Search for the cell housing the specified text and yield its (x, y) center coordinate. 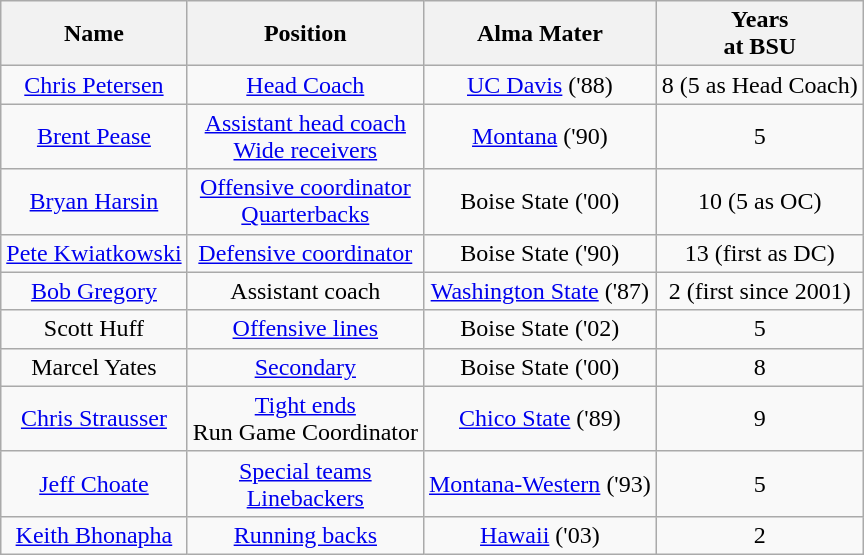
Secondary (305, 367)
Pete Kwiatkowski (94, 253)
Chico State ('89) (540, 418)
Boise State ('02) (540, 329)
Running backs (305, 535)
Head Coach (305, 85)
Name (94, 34)
Defensive coordinator (305, 253)
Hawaii ('03) (540, 535)
13 (first as DC) (760, 253)
Jeff Choate (94, 484)
Offensive lines (305, 329)
Marcel Yates (94, 367)
Offensive coordinatorQuarterbacks (305, 202)
Assistant coach (305, 291)
Yearsat BSU (760, 34)
Scott Huff (94, 329)
10 (5 as OC) (760, 202)
Alma Mater (540, 34)
Boise State ('90) (540, 253)
Brent Pease (94, 136)
Bryan Harsin (94, 202)
Position (305, 34)
Tight ends Run Game Coordinator (305, 418)
8 (760, 367)
Assistant head coachWide receivers (305, 136)
8 (5 as Head Coach) (760, 85)
Chris Petersen (94, 85)
Keith Bhonapha (94, 535)
Montana ('90) (540, 136)
Bob Gregory (94, 291)
Montana-Western ('93) (540, 484)
Special teamsLinebackers (305, 484)
Washington State ('87) (540, 291)
2 (760, 535)
Chris Strausser (94, 418)
9 (760, 418)
UC Davis ('88) (540, 85)
2 (first since 2001) (760, 291)
